Extract the [x, y] coordinate from the center of the cell holding the provided text.  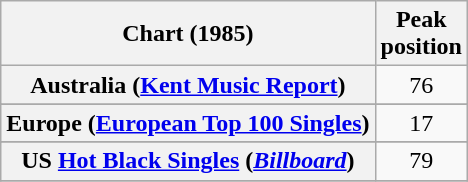
US Hot Black Singles (Billboard) [188, 161]
Australia (Kent Music Report) [188, 85]
79 [421, 161]
17 [421, 123]
Chart (1985) [188, 34]
Peakposition [421, 34]
76 [421, 85]
Europe (European Top 100 Singles) [188, 123]
